Scan for the cell matching the given text and deliver its [X, Y] coordinate at center. 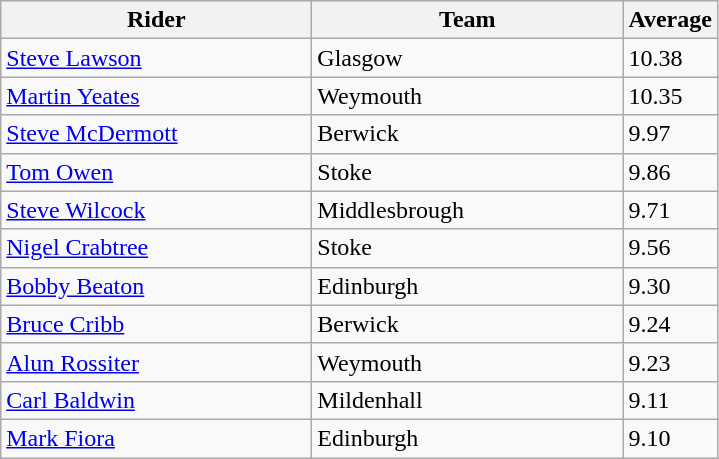
9.30 [670, 286]
Mildenhall [468, 400]
Bobby Beaton [156, 286]
Average [670, 20]
Mark Fiora [156, 438]
9.24 [670, 324]
9.86 [670, 172]
10.35 [670, 96]
9.10 [670, 438]
9.71 [670, 210]
Steve Wilcock [156, 210]
Alun Rossiter [156, 362]
Steve Lawson [156, 58]
10.38 [670, 58]
Middlesbrough [468, 210]
Rider [156, 20]
9.23 [670, 362]
Bruce Cribb [156, 324]
Team [468, 20]
Steve McDermott [156, 134]
9.97 [670, 134]
9.11 [670, 400]
Nigel Crabtree [156, 248]
9.56 [670, 248]
Glasgow [468, 58]
Carl Baldwin [156, 400]
Martin Yeates [156, 96]
Tom Owen [156, 172]
